Determine the [x, y] coordinate at the center of the cell enclosing the given text.  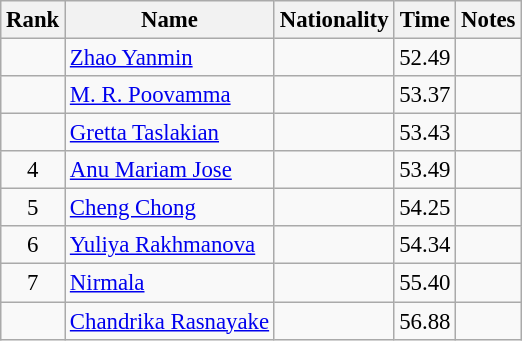
Cheng Chong [170, 208]
M. R. Poovamma [170, 95]
53.43 [425, 133]
Anu Mariam Jose [170, 170]
Gretta Taslakian [170, 133]
Time [425, 20]
55.40 [425, 283]
7 [33, 283]
54.25 [425, 208]
Yuliya Rakhmanova [170, 245]
Nirmala [170, 283]
Chandrika Rasnayake [170, 321]
Zhao Yanmin [170, 58]
52.49 [425, 58]
6 [33, 245]
Nationality [334, 20]
Name [170, 20]
56.88 [425, 321]
Rank [33, 20]
Notes [488, 20]
53.37 [425, 95]
54.34 [425, 245]
4 [33, 170]
5 [33, 208]
53.49 [425, 170]
